Detect which cell encompasses the target text, then output its (X, Y) center coordinate. 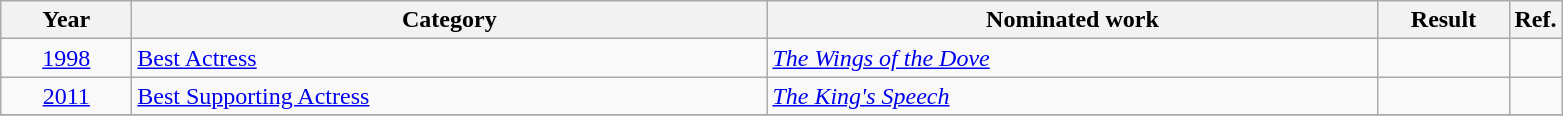
Category (450, 20)
Nominated work (1072, 20)
2011 (66, 96)
Result (1444, 20)
Year (66, 20)
The King's Speech (1072, 96)
Best Supporting Actress (450, 96)
1998 (66, 58)
The Wings of the Dove (1072, 58)
Best Actress (450, 58)
Ref. (1536, 20)
